Locate the cell with the specified text and output its [X, Y] center coordinate. 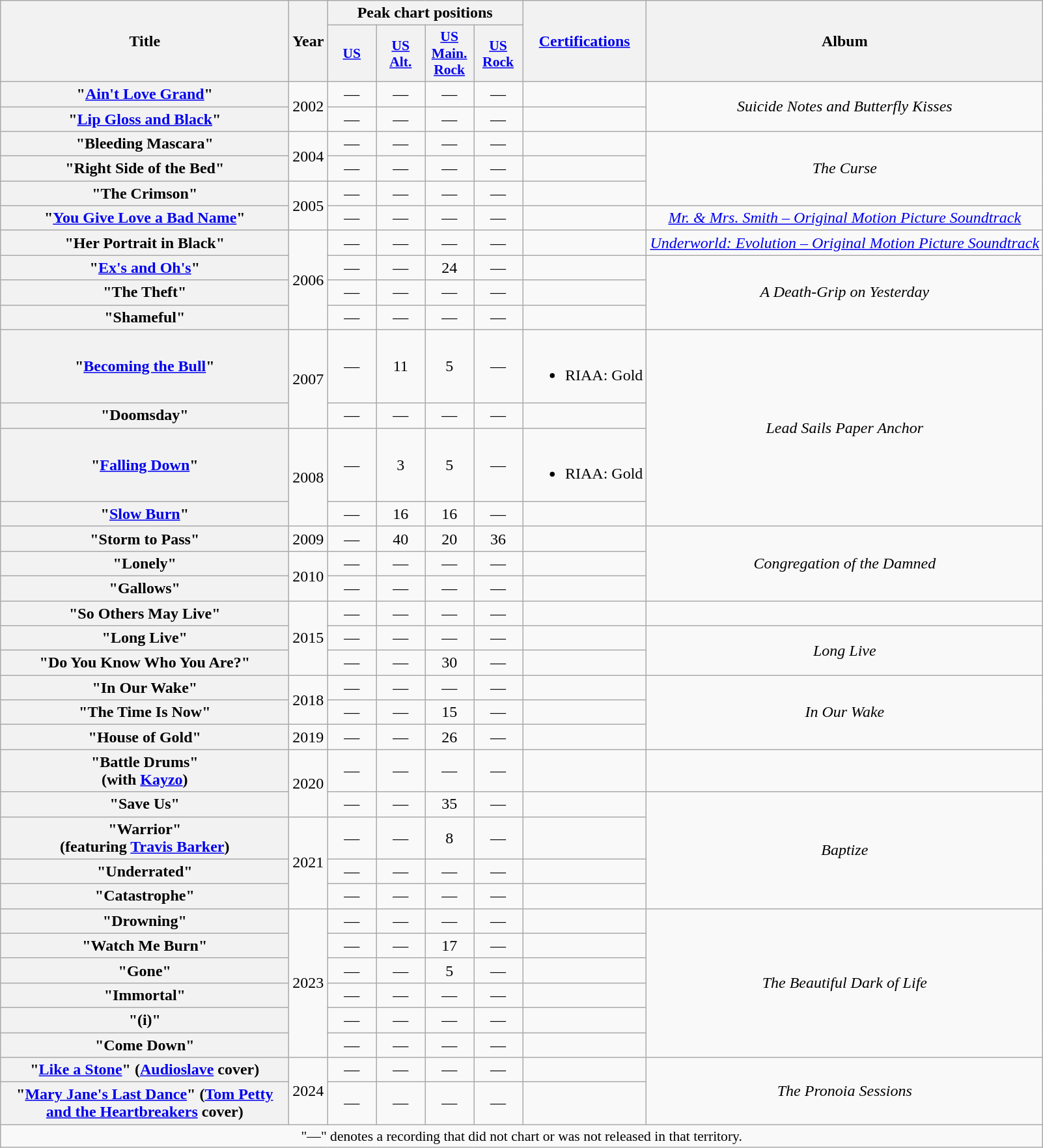
In Our Wake [845, 712]
35 [449, 804]
2024 [309, 1091]
20 [449, 539]
"So Others May Live" [145, 613]
"(i)" [145, 1020]
"The Time Is Now" [145, 712]
Title [145, 42]
"Do You Know Who You Are?" [145, 663]
USMain.Rock [449, 53]
24 [449, 268]
"Warrior" (featuring Travis Barker) [145, 837]
"—" denotes a recording that did not chart or was not released in that territory. [522, 1136]
"Gallows" [145, 588]
"Ain't Love Grand" [145, 94]
"Catastrophe" [145, 896]
"Doomsday" [145, 415]
"Shameful" [145, 317]
"Slow Burn" [145, 514]
"House of Gold" [145, 737]
The Curse [845, 169]
"In Our Wake" [145, 688]
Baptize [845, 850]
"Drowning" [145, 921]
Album [845, 42]
"The Theft" [145, 292]
USAlt. [401, 53]
"Come Down" [145, 1045]
2015 [309, 637]
A Death-Grip on Yesterday [845, 292]
"Mary Jane's Last Dance" (Tom Petty and the Heartbreakers cover) [145, 1103]
"Becoming the Bull" [145, 366]
"Gone" [145, 970]
11 [401, 366]
"Ex's and Oh's" [145, 268]
Year [309, 42]
8 [449, 837]
2005 [309, 206]
2006 [309, 280]
2009 [309, 539]
"Lonely" [145, 563]
"Underrated" [145, 871]
Suicide Notes and Butterfly Kisses [845, 106]
Underworld: Evolution – Original Motion Picture Soundtrack [845, 243]
Certifications [584, 42]
15 [449, 712]
"Immortal" [145, 995]
"Bleeding Mascara" [145, 144]
2020 [309, 783]
USRock [499, 53]
2010 [309, 576]
30 [449, 663]
"Save Us" [145, 804]
40 [401, 539]
"Lip Gloss and Black" [145, 119]
The Beautiful Dark of Life [845, 983]
"You Give Love a Bad Name" [145, 218]
"Right Side of the Bed" [145, 169]
"Watch Me Burn" [145, 945]
Congregation of the Damned [845, 563]
26 [449, 737]
2008 [309, 477]
"Long Live" [145, 638]
Lead Sails Paper Anchor [845, 428]
2019 [309, 737]
2004 [309, 156]
36 [499, 539]
US [352, 53]
"Storm to Pass" [145, 539]
2018 [309, 700]
3 [401, 465]
2007 [309, 379]
17 [449, 945]
2021 [309, 862]
Mr. & Mrs. Smith – Original Motion Picture Soundtrack [845, 218]
2002 [309, 106]
"Her Portrait in Black" [145, 243]
2023 [309, 983]
The Pronoia Sessions [845, 1091]
"The Crimson" [145, 193]
"Falling Down" [145, 465]
"Battle Drums" (with Kayzo) [145, 771]
"Like a Stone" (Audioslave cover) [145, 1070]
Peak chart positions [425, 13]
Long Live [845, 651]
